Capture the cell that displays the provided text and extract its (X, Y) central coordinate. 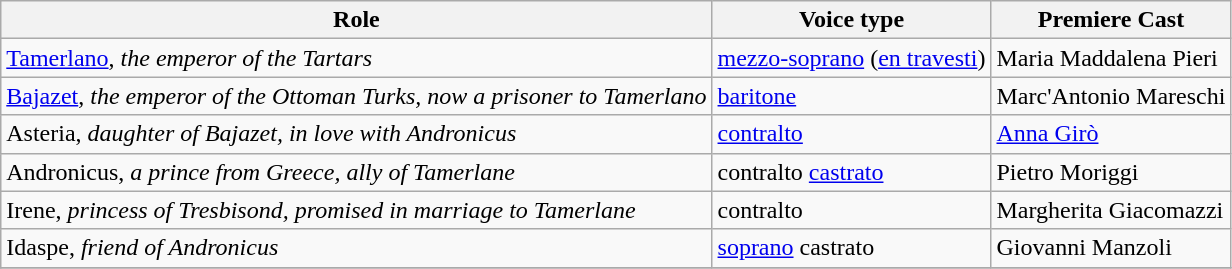
Anna Girò (1111, 134)
Maria Maddalena Pieri (1111, 58)
Margherita Giacomazzi (1111, 210)
Bajazet, the emperor of the Ottoman Turks, now a prisoner to Tamerlano (356, 96)
baritone (852, 96)
Marc'Antonio Mareschi (1111, 96)
Tamerlano, the emperor of the Tartars (356, 58)
Idaspe, friend of Andronicus (356, 248)
contralto castrato (852, 172)
Giovanni Manzoli (1111, 248)
soprano castrato (852, 248)
Andronicus, a prince from Greece, ally of Tamerlane (356, 172)
Asteria, daughter of Bajazet, in love with Andronicus (356, 134)
Irene, princess of Tresbisond, promised in marriage to Tamerlane (356, 210)
Voice type (852, 20)
Role (356, 20)
Pietro Moriggi (1111, 172)
mezzo-soprano (en travesti) (852, 58)
Premiere Cast (1111, 20)
